Output the (x, y) coordinate of the center of the cell containing the given text.  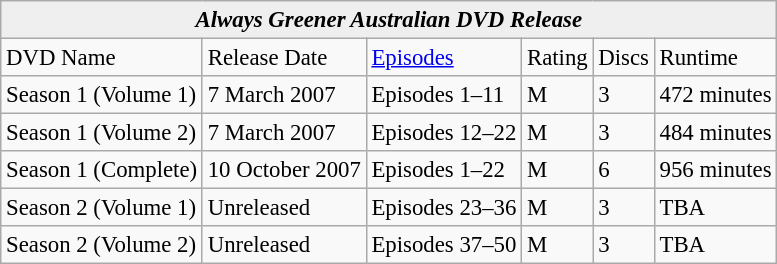
Episodes 12–22 (444, 133)
Episodes 1–11 (444, 95)
Episodes 37–50 (444, 245)
472 minutes (716, 95)
484 minutes (716, 133)
Season 1 (Volume 2) (102, 133)
Rating (558, 58)
Season 2 (Volume 1) (102, 208)
Season 1 (Complete) (102, 170)
6 (624, 170)
10 October 2007 (284, 170)
Season 2 (Volume 2) (102, 245)
956 minutes (716, 170)
Discs (624, 58)
Always Greener Australian DVD Release (389, 20)
Episodes 23–36 (444, 208)
Episodes (444, 58)
Season 1 (Volume 1) (102, 95)
DVD Name (102, 58)
Runtime (716, 58)
Episodes 1–22 (444, 170)
Release Date (284, 58)
